Capture the cell that displays the provided text and extract its (X, Y) central coordinate. 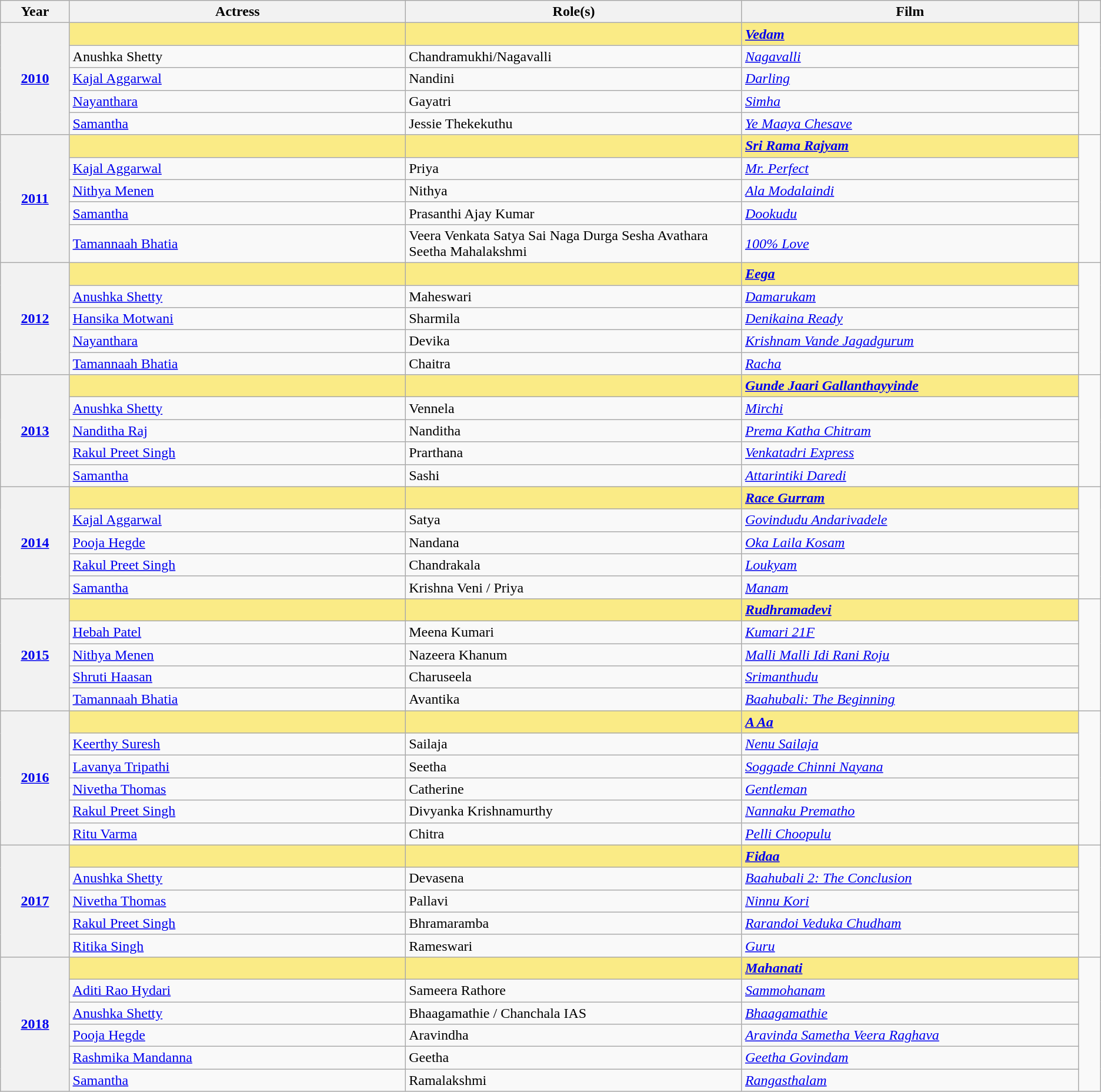
Film (910, 12)
100% Love (910, 244)
Oka Laila Kosam (910, 542)
Nandini (574, 79)
Shruti Haasan (238, 677)
Devika (574, 341)
Soggade Chinni Nayana (910, 767)
Race Gurram (910, 498)
Govindudu Andarivadele (910, 520)
Darling (910, 79)
Pallavi (574, 901)
Pelli Choopulu (910, 834)
2012 (35, 318)
Role(s) (574, 12)
2011 (35, 199)
Damarukam (910, 296)
Sri Rama Rajyam (910, 146)
Gunde Jaari Gallanthayyinde (910, 386)
Manam (910, 587)
Nagavalli (910, 56)
Veera Venkata Satya Sai Naga Durga Sesha Avathara Seetha Mahalakshmi (574, 244)
Geetha (574, 1058)
2016 (35, 778)
Aravinda Sametha Veera Raghava (910, 1036)
Devasena (574, 878)
Kumari 21F (910, 632)
Eega (910, 274)
Nenu Sailaja (910, 744)
A Aa (910, 722)
Meena Kumari (574, 632)
2010 (35, 79)
Keerthy Suresh (238, 744)
Gentleman (910, 789)
2013 (35, 431)
Ala Modalaindi (910, 191)
Mahanati (910, 968)
Catherine (574, 789)
Nazeera Khanum (574, 655)
Vennela (574, 408)
Hansika Motwani (238, 319)
Simha (910, 101)
Attarintiki Daredi (910, 475)
Rarandoi Veduka Chudham (910, 923)
Nanditha Raj (238, 431)
Guru (910, 945)
Chandramukhi/Nagavalli (574, 56)
Ninnu Kori (910, 901)
Vedam (910, 34)
Rangasthalam (910, 1080)
Nandana (574, 542)
Nannaku Prematho (910, 811)
Srimanthudu (910, 677)
Maheswari (574, 296)
Loukyam (910, 565)
Nithya (574, 191)
Rameswari (574, 945)
2017 (35, 901)
Priya (574, 168)
Denikaina Ready (910, 319)
Sashi (574, 475)
Charuseela (574, 677)
Year (35, 12)
Baahubali 2: The Conclusion (910, 878)
Mirchi (910, 408)
Actress (238, 12)
Aravindha (574, 1036)
Seetha (574, 767)
Venkatadri Express (910, 453)
Jessie Thekekuthu (574, 124)
Sharmila (574, 319)
Sameera Rathore (574, 990)
Rashmika Mandanna (238, 1058)
Chitra (574, 834)
Avantika (574, 700)
Malli Malli Idi Rani Roju (910, 655)
Bhaagamathie (910, 1013)
Prarthana (574, 453)
Nanditha (574, 431)
Bhaagamathie / Chanchala IAS (574, 1013)
Lavanya Tripathi (238, 767)
Satya (574, 520)
Aditi Rao Hydari (238, 990)
Ritu Varma (238, 834)
Baahubali: The Beginning (910, 700)
Krishnam Vande Jagadgurum (910, 341)
Krishna Veni / Priya (574, 587)
Bhramaramba (574, 923)
2015 (35, 654)
2018 (35, 1024)
Prema Katha Chitram (910, 431)
Rudhramadevi (910, 610)
Sailaja (574, 744)
Ritika Singh (238, 945)
Mr. Perfect (910, 168)
Hebah Patel (238, 632)
Ye Maaya Chesave (910, 124)
Prasanthi Ajay Kumar (574, 213)
Fidaa (910, 856)
Chaitra (574, 364)
Ramalakshmi (574, 1080)
Chandrakala (574, 565)
Geetha Govindam (910, 1058)
Sammohanam (910, 990)
Gayatri (574, 101)
Racha (910, 364)
2014 (35, 542)
Dookudu (910, 213)
Divyanka Krishnamurthy (574, 811)
